Extract the [X, Y] coordinate from the center of the cell holding the provided text.  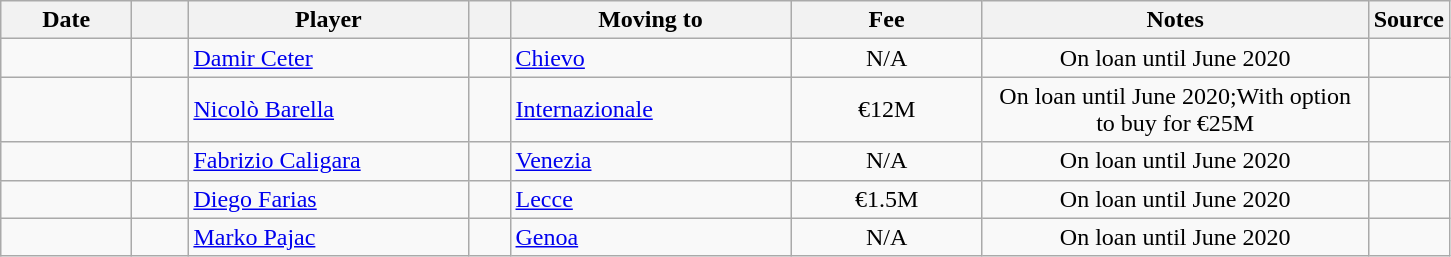
Chievo [650, 58]
Player [328, 20]
Notes [1175, 20]
Diego Farias [328, 199]
€12M [886, 110]
On loan until June 2020;With option to buy for €25M [1175, 110]
Date [66, 20]
Genoa [650, 237]
Damir Ceter [328, 58]
Venezia [650, 161]
Source [1408, 20]
Marko Pajac [328, 237]
Moving to [650, 20]
Internazionale [650, 110]
Nicolò Barella [328, 110]
Fabrizio Caligara [328, 161]
Lecce [650, 199]
Fee [886, 20]
€1.5M [886, 199]
